Return [X, Y] of the center of cell containing provided text 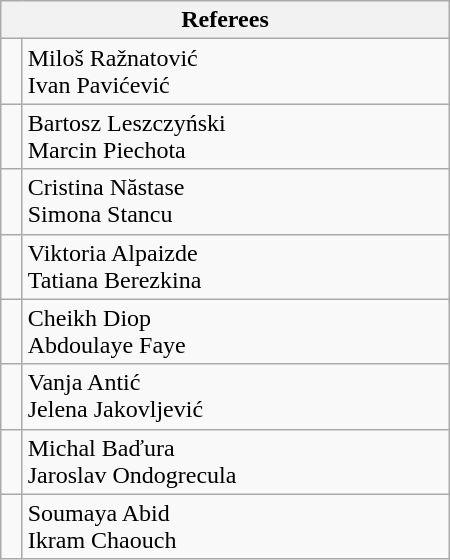
Cheikh DiopAbdoulaye Faye [236, 332]
Soumaya AbidIkram Chaouch [236, 526]
Cristina NăstaseSimona Stancu [236, 202]
Bartosz LeszczyńskiMarcin Piechota [236, 136]
Referees [225, 20]
Michal BaďuraJaroslav Ondogrecula [236, 462]
Vanja AntićJelena Jakovljević [236, 396]
Viktoria AlpaizdeTatiana Berezkina [236, 266]
Miloš RažnatovićIvan Pavićević [236, 72]
